Output the (X, Y) coordinate of the center of the cell containing the given text.  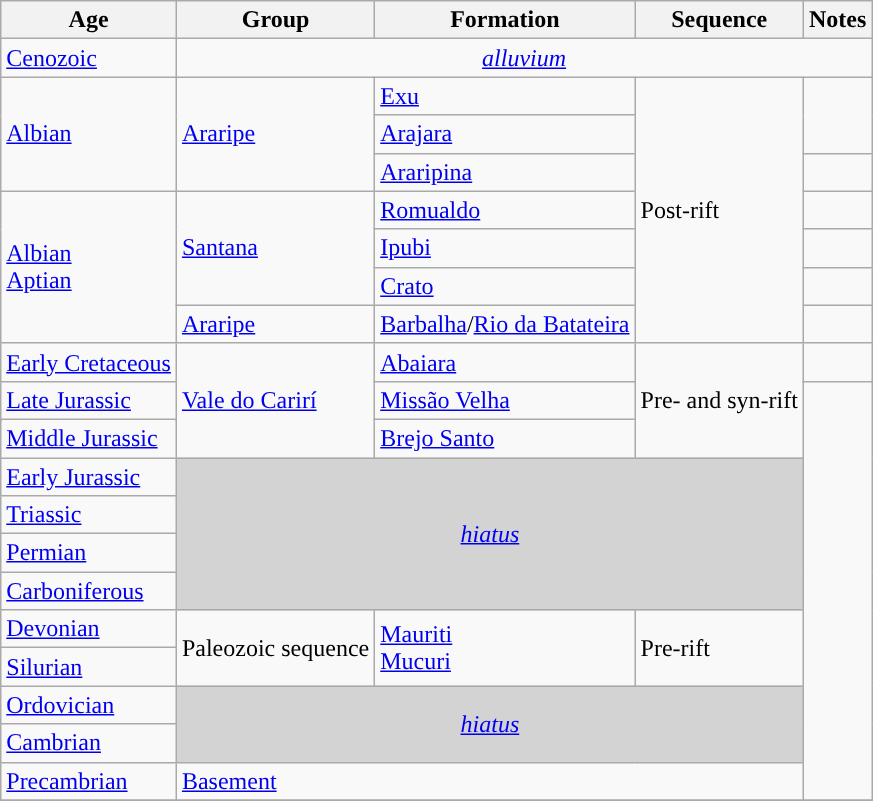
alluvium (524, 58)
Late Jurassic (89, 400)
Middle Jurassic (89, 438)
Pre- and syn-rift (719, 400)
Silurian (89, 667)
Carboniferous (89, 591)
Paleozoic sequence (275, 648)
Missão Velha (505, 400)
Vale do Carirí (275, 400)
Ordovician (89, 705)
Precambrian (89, 781)
Exu (505, 96)
Early Cretaceous (89, 362)
Brejo Santo (505, 438)
Pre-rift (719, 648)
Romualdo (505, 210)
Ipubi (505, 248)
Cenozoic (89, 58)
Santana (275, 248)
Permian (89, 553)
Group (275, 20)
Albian (89, 134)
Triassic (89, 515)
Age (89, 20)
Sequence (719, 20)
Crato (505, 286)
Araripina (505, 172)
AlbianAptian (89, 267)
Arajara (505, 134)
Early Jurassic (89, 477)
Cambrian (89, 743)
Devonian (89, 629)
Basement (490, 781)
Post-rift (719, 210)
Abaiara (505, 362)
Barbalha/Rio da Batateira (505, 324)
Formation (505, 20)
MauritiMucuri (505, 648)
Notes (837, 20)
